Pinpoint the cell where the given text exists, returning its [X, Y] midpoint coordinate. 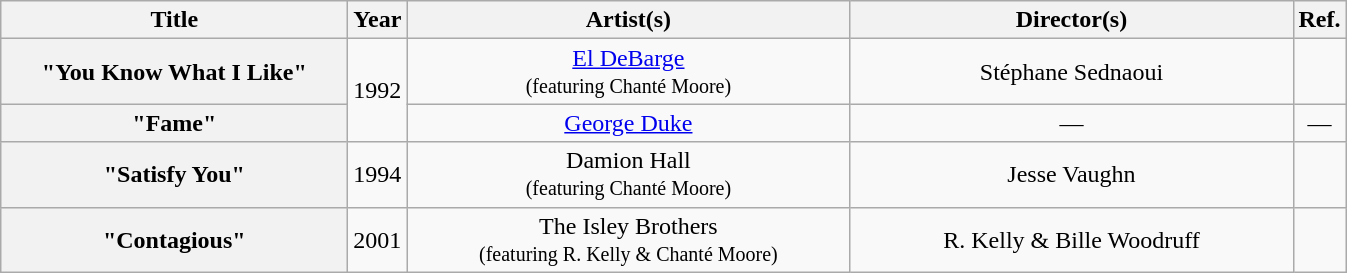
George Duke [628, 123]
El DeBarge(featuring Chanté Moore) [628, 72]
Damion Hall(featuring Chanté Moore) [628, 174]
1994 [378, 174]
2001 [378, 240]
Title [174, 20]
Stéphane Sednaoui [1072, 72]
Year [378, 20]
"Fame" [174, 123]
Director(s) [1072, 20]
"You Know What I Like" [174, 72]
"Satisfy You" [174, 174]
Artist(s) [628, 20]
1992 [378, 90]
"Contagious" [174, 240]
R. Kelly & Bille Woodruff [1072, 240]
Jesse Vaughn [1072, 174]
The Isley Brothers(featuring R. Kelly & Chanté Moore) [628, 240]
Ref. [1320, 20]
